Locate the cell with the specified text and output its (x, y) center coordinate. 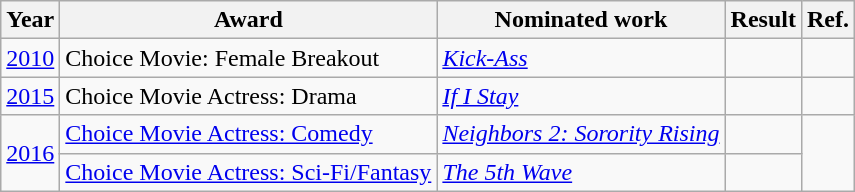
2016 (30, 153)
Nominated work (581, 20)
Choice Movie Actress: Sci-Fi/Fantasy (248, 172)
2010 (30, 58)
Choice Movie: Female Breakout (248, 58)
Kick-Ass (581, 58)
Award (248, 20)
If I Stay (581, 96)
2015 (30, 96)
The 5th Wave (581, 172)
Choice Movie Actress: Drama (248, 96)
Ref. (828, 20)
Neighbors 2: Sorority Rising (581, 134)
Year (30, 20)
Result (763, 20)
Choice Movie Actress: Comedy (248, 134)
